Locate the cell with the specified text and output its [X, Y] center coordinate. 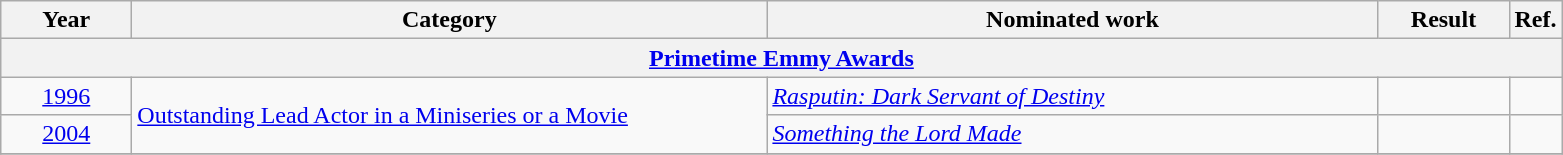
Nominated work [1072, 20]
Year [66, 20]
Primetime Emmy Awards [782, 58]
Result [1444, 20]
Ref. [1536, 20]
Something the Lord Made [1072, 134]
Outstanding Lead Actor in a Miniseries or a Movie [450, 115]
Category [450, 20]
Rasputin: Dark Servant of Destiny [1072, 96]
1996 [66, 96]
2004 [66, 134]
